Search for the cell housing the specified text and yield its [x, y] center coordinate. 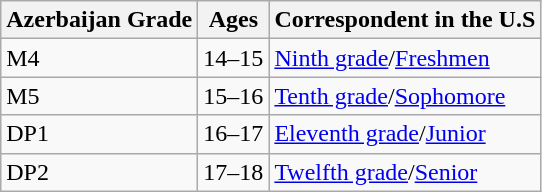
Twelfth grade/Senior [405, 172]
Eleventh grade/Junior [405, 134]
17–18 [234, 172]
15–16 [234, 96]
M4 [100, 58]
Ninth grade/Freshmen [405, 58]
DP2 [100, 172]
Ages [234, 20]
14–15 [234, 58]
Azerbaijan Grade [100, 20]
DP1 [100, 134]
M5 [100, 96]
Tenth grade/Sophomore [405, 96]
Correspondent in the U.S [405, 20]
16–17 [234, 134]
